From the cell containing the given text, extract its center point as [X, Y] coordinate. 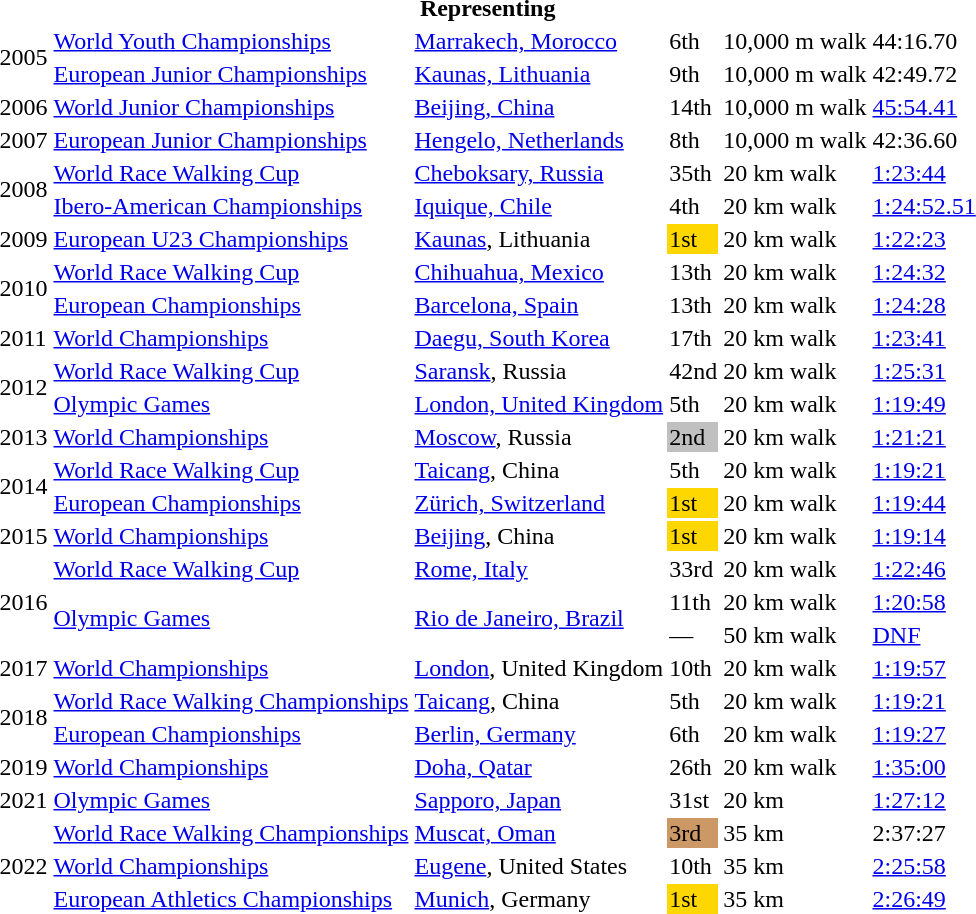
9th [694, 74]
2nd [694, 437]
Sapporo, Japan [539, 800]
42nd [694, 371]
Barcelona, Spain [539, 305]
Saransk, Russia [539, 371]
26th [694, 767]
European Athletics Championships [231, 899]
20 km [795, 800]
8th [694, 140]
35th [694, 173]
Doha, Qatar [539, 767]
Marrakech, Morocco [539, 41]
Chihuahua, Mexico [539, 272]
World Junior Championships [231, 107]
Daegu, South Korea [539, 338]
— [694, 635]
14th [694, 107]
33rd [694, 569]
4th [694, 206]
50 km walk [795, 635]
Eugene, United States [539, 866]
Zürich, Switzerland [539, 503]
11th [694, 602]
3rd [694, 833]
European U23 Championships [231, 239]
Munich, Germany [539, 899]
Moscow, Russia [539, 437]
Cheboksary, Russia [539, 173]
Hengelo, Netherlands [539, 140]
Muscat, Oman [539, 833]
Rio de Janeiro, Brazil [539, 618]
31st [694, 800]
Berlin, Germany [539, 734]
Ibero-American Championships [231, 206]
Rome, Italy [539, 569]
World Youth Championships [231, 41]
Iquique, Chile [539, 206]
17th [694, 338]
